Output the [x, y] coordinate of the center of the cell containing the given text.  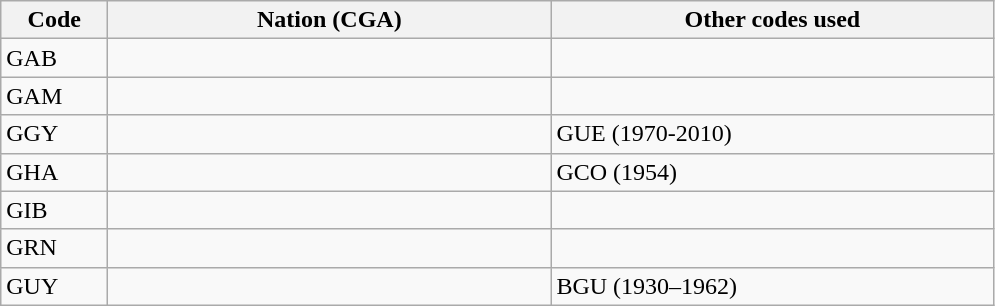
GAB [54, 58]
GCO (1954) [772, 172]
Nation (CGA) [330, 20]
Code [54, 20]
Other codes used [772, 20]
GUE (1970-2010) [772, 134]
GUY [54, 286]
BGU (1930–1962) [772, 286]
GAM [54, 96]
GIB [54, 210]
GRN [54, 248]
GGY [54, 134]
GHA [54, 172]
